Scan for the cell matching the given text and deliver its (X, Y) coordinate at center. 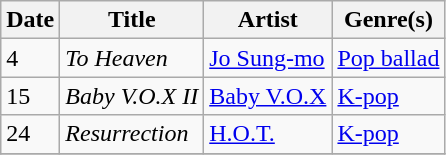
Baby V.O.X II (132, 96)
4 (30, 58)
Jo Sung-mo (268, 58)
Pop ballad (388, 58)
24 (30, 134)
H.O.T. (268, 134)
Resurrection (132, 134)
Title (132, 20)
Genre(s) (388, 20)
To Heaven (132, 58)
Artist (268, 20)
Date (30, 20)
15 (30, 96)
Baby V.O.X (268, 96)
